Return (X, Y) of the center of cell containing provided text 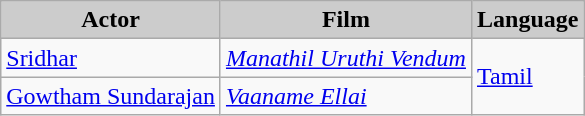
Tamil (527, 77)
Film (346, 20)
Manathil Uruthi Vendum (346, 58)
Vaaname Ellai (346, 96)
Gowtham Sundarajan (111, 96)
Language (527, 20)
Sridhar (111, 58)
Actor (111, 20)
